Search for the cell housing the specified text and yield its (X, Y) center coordinate. 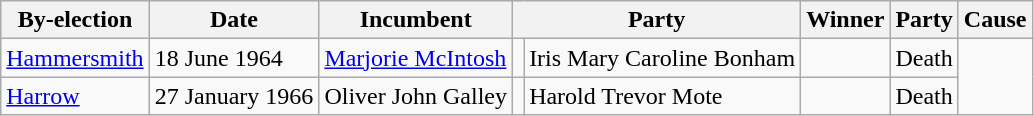
Iris Mary Caroline Bonham (662, 58)
Cause (995, 20)
Oliver John Galley (416, 96)
By-election (75, 20)
Incumbent (416, 20)
27 January 1966 (234, 96)
Hammersmith (75, 58)
Harold Trevor Mote (662, 96)
Harrow (75, 96)
18 June 1964 (234, 58)
Marjorie McIntosh (416, 58)
Winner (846, 20)
Date (234, 20)
